Return [x, y] of the center of cell containing provided text 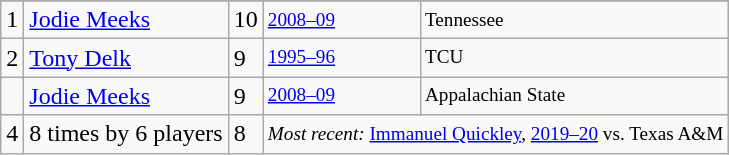
1995–96 [342, 58]
10 [246, 20]
Most recent: Immanuel Quickley, 2019–20 vs. Texas A&M [496, 134]
8 times by 6 players [126, 134]
Tony Delk [126, 58]
Tennessee [574, 20]
TCU [574, 58]
Appalachian State [574, 96]
8 [246, 134]
2 [12, 58]
1 [12, 20]
4 [12, 134]
